Output the (x, y) coordinate of the center of the cell containing the given text.  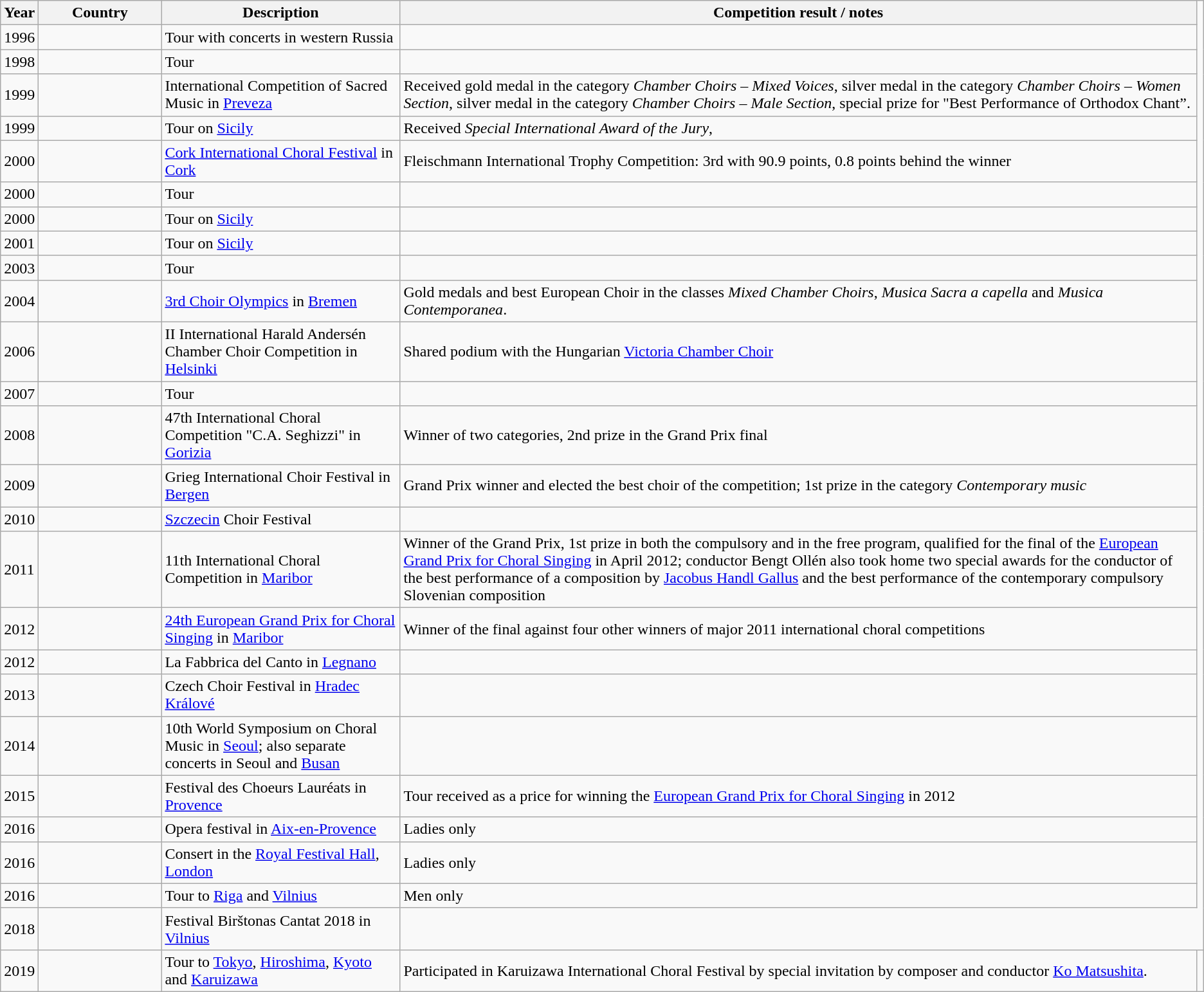
2010 (19, 519)
Gold medals and best European Choir in the classes Mixed Chamber Choirs, Musica Sacra a capella and Musica Contemporanea. (798, 301)
Tour to Riga and Vilnius (280, 896)
Consert in the Royal Festival Hall, London (280, 862)
II International Harald Andersén Chamber Choir Competition in Helsinki (280, 351)
2001 (19, 243)
2004 (19, 301)
Festival Birštonas Cantat 2018 in Vilnius (280, 929)
Grieg International Choir Festival in Bergen (280, 486)
La Fabbrica del Canto in Legnano (280, 662)
Cork International Choral Festival in Cork (280, 161)
Festival des Choeurs Lauréats in Provence (280, 796)
11th International Choral Competition in Maribor (280, 570)
Winner of two categories, 2nd prize in the Grand Prix final (798, 436)
Szczecin Choir Festival (280, 519)
Winner of the final against four other winners of major 2011 international choral competitions (798, 629)
Year (19, 13)
2014 (19, 746)
47th International Choral Competition "C.A. Seghizzi" in Gorizia (280, 436)
1998 (19, 62)
Shared podium with the Hungarian Victoria Chamber Choir (798, 351)
Received Special International Award of the Jury, (798, 128)
Opera festival in Aix-en-Provence (280, 829)
Grand Prix winner and elected the best choir of the competition; 1st prize in the category Contemporary music (798, 486)
Competition result / notes (798, 13)
2007 (19, 393)
2011 (19, 570)
3rd Choir Olympics in Bremen (280, 301)
2019 (19, 970)
International Competition of Sacred Music in Preveza (280, 95)
2003 (19, 268)
10th World Symposium on Choral Music in Seoul; also separate concerts in Seoul and Busan (280, 746)
1996 (19, 37)
Tour with concerts in western Russia (280, 37)
24th European Grand Prix for Choral Singing in Maribor (280, 629)
2008 (19, 436)
Tour received as a price for winning the European Grand Prix for Choral Singing in 2012 (798, 796)
2018 (19, 929)
2015 (19, 796)
Fleischmann International Trophy Competition: 3rd with 90.9 points, 0.8 points behind the winner (798, 161)
2013 (19, 695)
Tour to Tokyo, Hiroshima, Kyoto and Karuizawa (280, 970)
Country (100, 13)
Description (280, 13)
Men only (798, 896)
Czech Choir Festival in Hradec Králové (280, 695)
2009 (19, 486)
2006 (19, 351)
Participated in Karuizawa International Choral Festival by special invitation by composer and conductor Ko Matsushita. (798, 970)
